From the cell containing the given text, extract its center point as [x, y] coordinate. 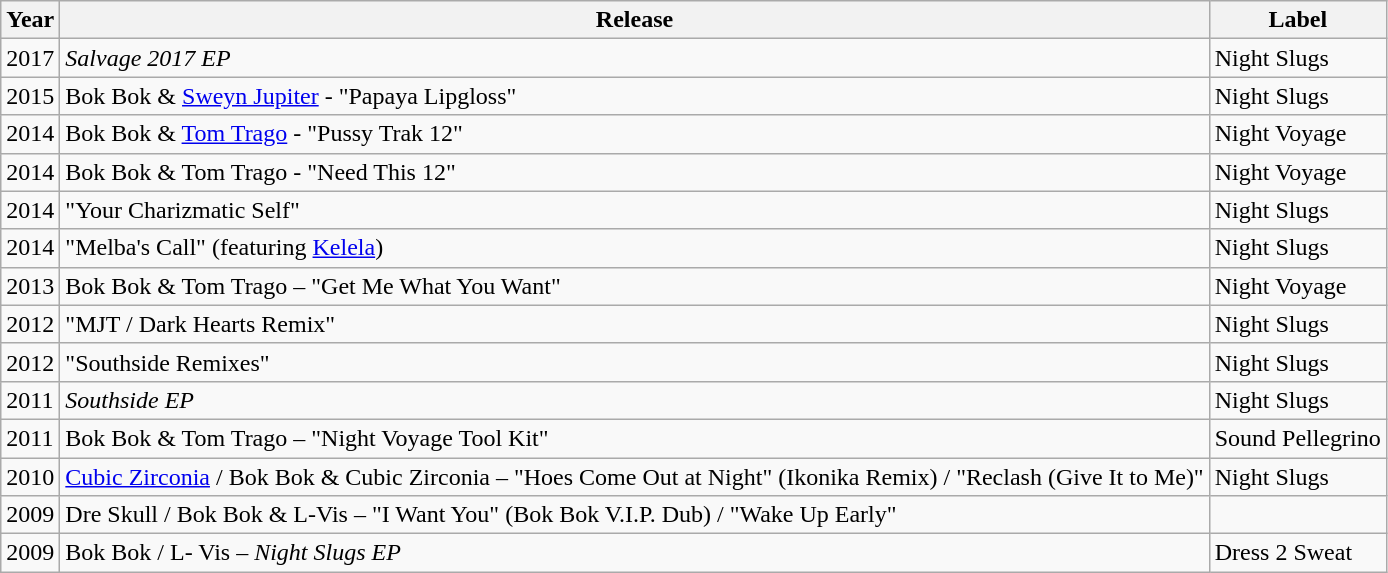
Dress 2 Sweat [1298, 553]
"Melba's Call" (featuring Kelela) [634, 248]
Label [1298, 20]
Cubic Zirconia / Bok Bok & Cubic Zirconia – "Hoes Come Out at Night" (Ikonika Remix) / "Reclash (Give It to Me)" [634, 477]
2015 [30, 96]
Year [30, 20]
2010 [30, 477]
Bok Bok & Tom Trago - "Need This 12" [634, 172]
"Southside Remixes" [634, 362]
Bok Bok & Tom Trago – "Get Me What You Want" [634, 286]
Bok Bok / L- Vis – Night Slugs EP [634, 553]
Release [634, 20]
2017 [30, 58]
Bok Bok & Tom Trago - "Pussy Trak 12" [634, 134]
2013 [30, 286]
Sound Pellegrino [1298, 438]
Salvage 2017 EP [634, 58]
"MJT / Dark Hearts Remix" [634, 324]
Dre Skull / Bok Bok & L-Vis – "I Want You" (Bok Bok V.I.P. Dub) / "Wake Up Early" [634, 515]
"Your Charizmatic Self" [634, 210]
Bok Bok & Tom Trago – "Night Voyage Tool Kit" [634, 438]
Southside EP [634, 400]
Bok Bok & Sweyn Jupiter - "Papaya Lipgloss" [634, 96]
